Scan for the cell matching the given text and deliver its (x, y) coordinate at center. 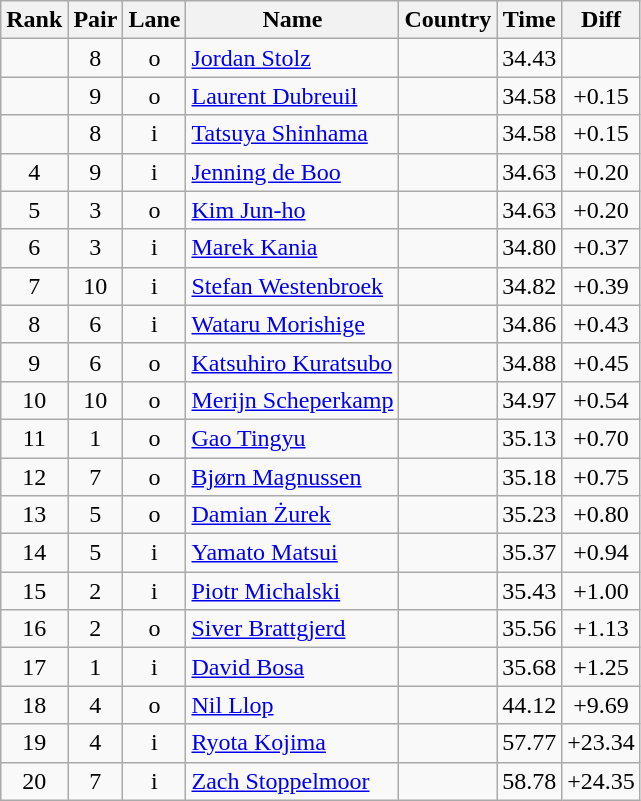
Katsuhiro Kuratsubo (292, 362)
18 (34, 705)
Tatsuya Shinhama (292, 134)
Lane (154, 20)
44.12 (530, 705)
20 (34, 781)
16 (34, 629)
+0.94 (602, 553)
14 (34, 553)
35.13 (530, 438)
+0.54 (602, 400)
+24.35 (602, 781)
Nil Llop (292, 705)
34.86 (530, 324)
34.97 (530, 400)
34.43 (530, 58)
35.18 (530, 477)
Country (448, 20)
15 (34, 591)
17 (34, 667)
+0.37 (602, 248)
Name (292, 20)
+0.80 (602, 515)
Stefan Westenbroek (292, 286)
+0.39 (602, 286)
34.82 (530, 286)
Bjørn Magnussen (292, 477)
Time (530, 20)
35.37 (530, 553)
Damian Żurek (292, 515)
58.78 (530, 781)
Zach Stoppelmoor (292, 781)
35.43 (530, 591)
+0.75 (602, 477)
Merijn Scheperkamp (292, 400)
Marek Kania (292, 248)
34.80 (530, 248)
11 (34, 438)
Piotr Michalski (292, 591)
+1.00 (602, 591)
Jordan Stolz (292, 58)
Wataru Morishige (292, 324)
35.56 (530, 629)
13 (34, 515)
+23.34 (602, 743)
Ryota Kojima (292, 743)
12 (34, 477)
57.77 (530, 743)
+0.70 (602, 438)
Diff (602, 20)
Yamato Matsui (292, 553)
+0.43 (602, 324)
David Bosa (292, 667)
+1.25 (602, 667)
35.68 (530, 667)
Laurent Dubreuil (292, 96)
+1.13 (602, 629)
Jenning de Boo (292, 172)
+9.69 (602, 705)
Pair (96, 20)
19 (34, 743)
Rank (34, 20)
+0.45 (602, 362)
Kim Jun-ho (292, 210)
35.23 (530, 515)
34.88 (530, 362)
Siver Brattgjerd (292, 629)
Gao Tingyu (292, 438)
